Find where the given text appears and provide that cell's center as [X, Y] coordinate. 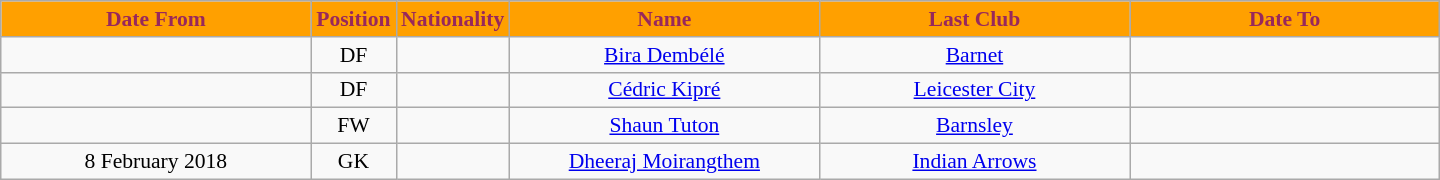
Indian Arrows [974, 162]
FW [354, 126]
Shaun Tuton [664, 126]
8 February 2018 [156, 162]
Last Club [974, 19]
Nationality [452, 19]
Position [354, 19]
Dheeraj Moirangthem [664, 162]
Barnet [974, 55]
GK [354, 162]
Barnsley [974, 126]
Leicester City [974, 90]
Bira Dembélé [664, 55]
Date From [156, 19]
Name [664, 19]
Cédric Kipré [664, 90]
Date To [1285, 19]
